Extract the (x, y) coordinate from the center of the cell holding the provided text.  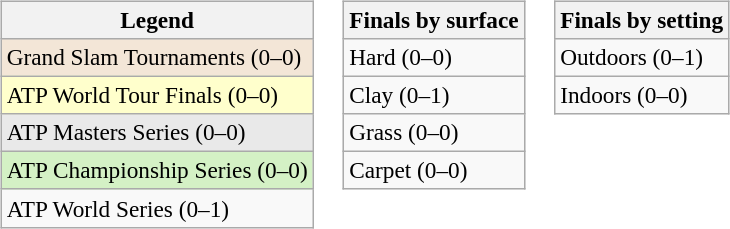
Legend (157, 20)
Hard (0–0) (434, 57)
ATP World Tour Finals (0–0) (157, 95)
ATP Championship Series (0–0) (157, 171)
Finals by surface (434, 20)
Grass (0–0) (434, 133)
ATP World Series (0–1) (157, 208)
Grand Slam Tournaments (0–0) (157, 57)
ATP Masters Series (0–0) (157, 133)
Outdoors (0–1) (642, 57)
Indoors (0–0) (642, 95)
Finals by setting (642, 20)
Clay (0–1) (434, 95)
Carpet (0–0) (434, 171)
